For the text-containing cell, return its midpoint in (X, Y) coordinate format. 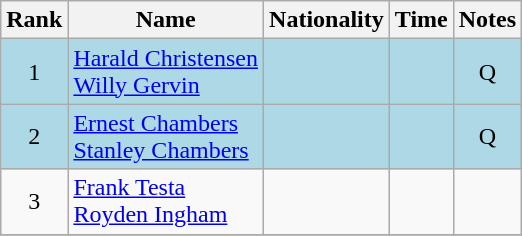
1 (34, 72)
Nationality (327, 20)
Frank TestaRoyden Ingham (166, 202)
3 (34, 202)
2 (34, 136)
Harald ChristensenWilly Gervin (166, 72)
Name (166, 20)
Notes (487, 20)
Ernest ChambersStanley Chambers (166, 136)
Rank (34, 20)
Time (421, 20)
